Capture the cell that displays the provided text and extract its [X, Y] central coordinate. 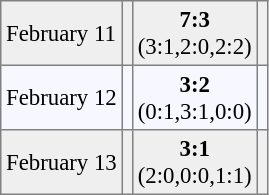
7:3(3:1,2:0,2:2) [194, 33]
3:2(0:1,3:1,0:0) [194, 97]
February 11 [62, 33]
February 13 [62, 162]
February 12 [62, 97]
3:1(2:0,0:0,1:1) [194, 162]
